Determine the [X, Y] coordinate at the center of the cell enclosing the given text.  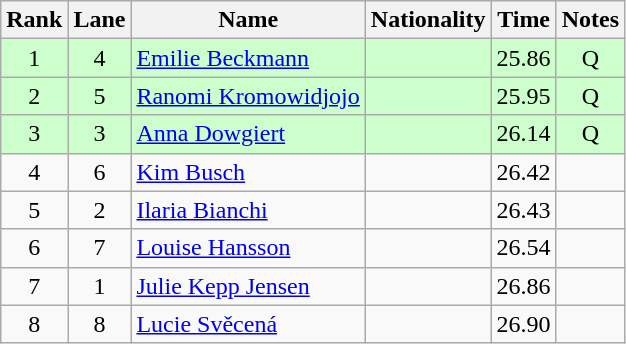
26.42 [524, 172]
Nationality [428, 20]
26.90 [524, 324]
25.95 [524, 96]
Kim Busch [248, 172]
Time [524, 20]
26.54 [524, 248]
Emilie Beckmann [248, 58]
Anna Dowgiert [248, 134]
Name [248, 20]
Lucie Svěcená [248, 324]
26.86 [524, 286]
Notes [590, 20]
25.86 [524, 58]
Rank [34, 20]
Ilaria Bianchi [248, 210]
Lane [100, 20]
Ranomi Kromowidjojo [248, 96]
Louise Hansson [248, 248]
Julie Kepp Jensen [248, 286]
26.14 [524, 134]
26.43 [524, 210]
